Output the (x, y) coordinate of the center of the cell containing the given text.  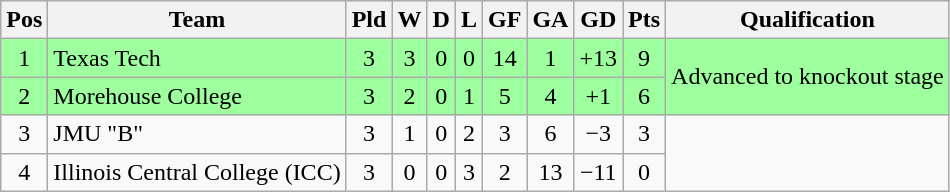
D (441, 20)
L (468, 20)
14 (504, 58)
W (410, 20)
+13 (598, 58)
Pos (24, 20)
Pld (369, 20)
9 (644, 58)
GF (504, 20)
Team (197, 20)
Qualification (808, 20)
JMU "B" (197, 134)
+1 (598, 96)
13 (550, 172)
Advanced to knockout stage (808, 77)
−11 (598, 172)
Pts (644, 20)
−3 (598, 134)
Illinois Central College (ICC) (197, 172)
Texas Tech (197, 58)
5 (504, 96)
GA (550, 20)
GD (598, 20)
Morehouse College (197, 96)
